Pinpoint the cell where the given text exists, returning its (x, y) midpoint coordinate. 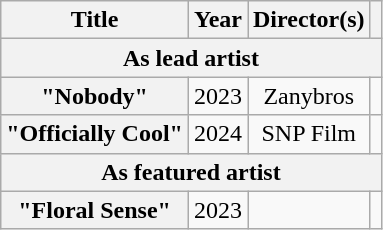
"Floral Sense" (95, 210)
Year (218, 20)
2024 (218, 134)
Zanybros (310, 96)
Title (95, 20)
As featured artist (191, 172)
SNP Film (310, 134)
"Nobody" (95, 96)
As lead artist (191, 58)
Director(s) (310, 20)
"Officially Cool" (95, 134)
